Search for the cell housing the specified text and yield its (x, y) center coordinate. 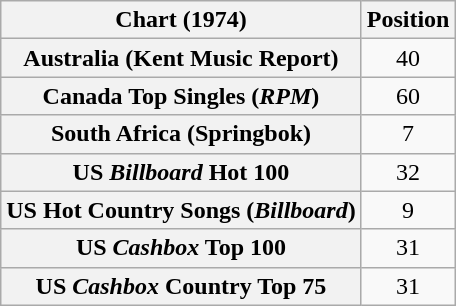
Canada Top Singles (RPM) (181, 96)
9 (408, 210)
US Hot Country Songs (Billboard) (181, 210)
Position (408, 20)
32 (408, 172)
Chart (1974) (181, 20)
60 (408, 96)
US Cashbox Country Top 75 (181, 286)
40 (408, 58)
US Cashbox Top 100 (181, 248)
US Billboard Hot 100 (181, 172)
South Africa (Springbok) (181, 134)
Australia (Kent Music Report) (181, 58)
7 (408, 134)
